Determine the [x, y] coordinate at the center of the cell enclosing the given text.  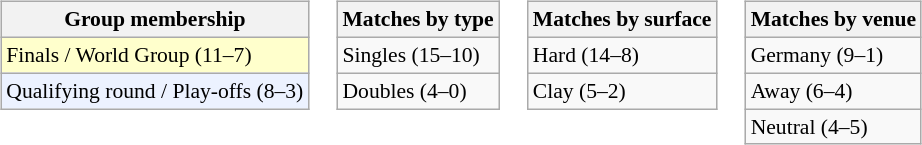
Hard (14–8) [622, 55]
Neutral (4–5) [834, 127]
Doubles (4–0) [418, 91]
Away (6–4) [834, 91]
Qualifying round / Play-offs (8–3) [154, 91]
Group membership [154, 20]
Singles (15–10) [418, 55]
Matches by surface [622, 20]
Clay (5–2) [622, 91]
Germany (9–1) [834, 55]
Matches by type [418, 20]
Matches by venue [834, 20]
Finals / World Group (11–7) [154, 55]
